From the cell containing the given text, extract its center point as (x, y) coordinate. 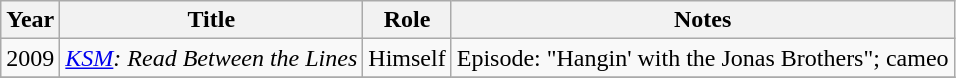
KSM: Read Between the Lines (212, 58)
2009 (30, 58)
Role (407, 20)
Title (212, 20)
Year (30, 20)
Episode: "Hangin' with the Jonas Brothers"; cameo (702, 58)
Notes (702, 20)
Himself (407, 58)
